Extract the [x, y] coordinate from the center of the cell holding the provided text.  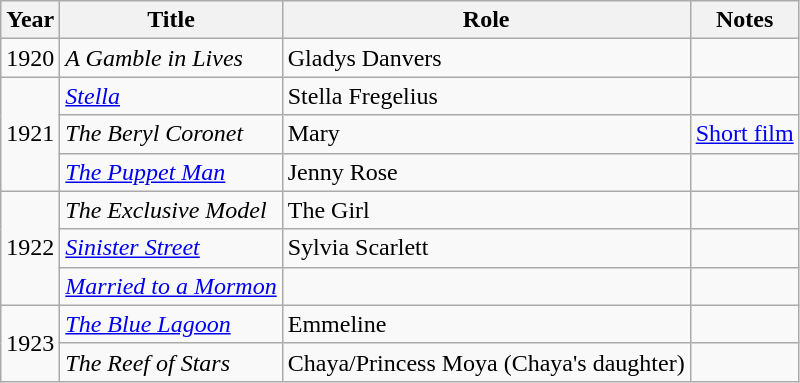
1923 [30, 343]
Married to a Mormon [171, 286]
Sylvia Scarlett [486, 248]
Notes [744, 20]
1922 [30, 248]
The Beryl Coronet [171, 134]
Role [486, 20]
The Puppet Man [171, 172]
A Gamble in Lives [171, 58]
The Exclusive Model [171, 210]
Short film [744, 134]
Mary [486, 134]
1921 [30, 134]
Year [30, 20]
Sinister Street [171, 248]
1920 [30, 58]
The Blue Lagoon [171, 324]
Stella [171, 96]
Stella Fregelius [486, 96]
Gladys Danvers [486, 58]
The Girl [486, 210]
Jenny Rose [486, 172]
Title [171, 20]
Emmeline [486, 324]
Chaya/Princess Moya (Chaya's daughter) [486, 362]
The Reef of Stars [171, 362]
